From the cell containing the given text, extract its center point as (X, Y) coordinate. 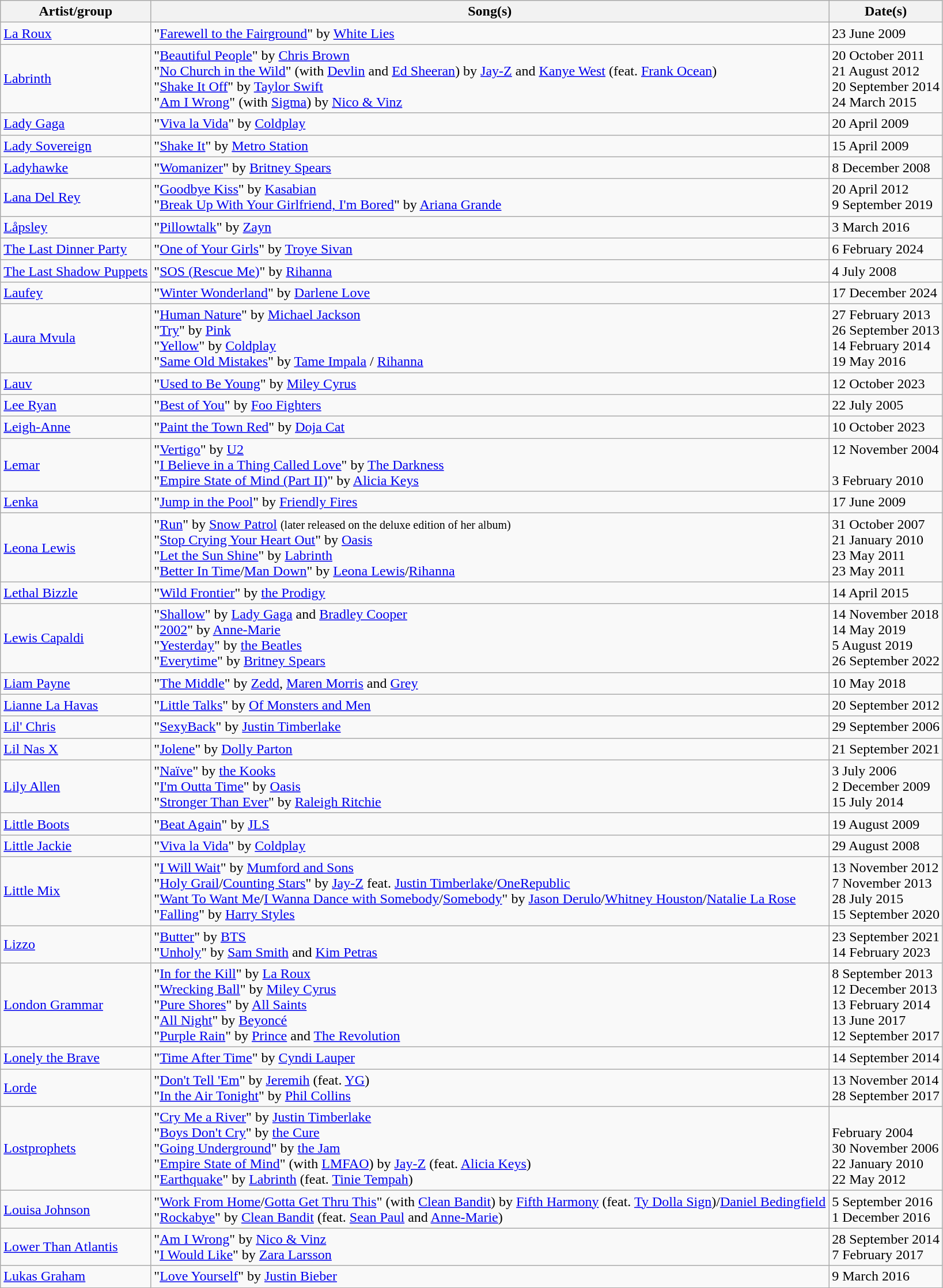
20 April 2009 (886, 124)
Liam Payne (76, 683)
10 October 2023 (886, 427)
"Vertigo" by U2 "I Believe in a Thing Called Love" by The Darkness"Empire State of Mind (Part II)" by Alicia Keys (490, 465)
Song(s) (490, 12)
"Shallow" by Lady Gaga and Bradley Cooper "2002" by Anne-Marie "Yesterday" by the Beatles "Everytime" by Britney Spears (490, 638)
"Little Talks" by Of Monsters and Men (490, 705)
12 November 20043 February 2010 (886, 465)
"Am I Wrong" by Nico & Vinz"I Would Like" by Zara Larsson (490, 1247)
12 October 2023 (886, 383)
"Butter" by BTS"Unholy" by Sam Smith and Kim Petras (490, 944)
14 November 201814 May 20195 August 2019 26 September 2022 (886, 638)
5 September 20161 December 2016 (886, 1210)
Lil Nas X (76, 749)
"Jolene" by Dolly Parton (490, 749)
Leona Lewis (76, 547)
23 September 202114 February 2023 (886, 944)
The Last Dinner Party (76, 249)
"Time After Time" by Cyndi Lauper (490, 1058)
"Winter Wonderland" by Darlene Love (490, 293)
Louisa Johnson (76, 1210)
La Roux (76, 33)
3 March 2016 (886, 227)
"Pillowtalk" by Zayn (490, 227)
14 September 2014 (886, 1058)
Lady Sovereign (76, 146)
17 June 2009 (886, 502)
22 July 2005 (886, 406)
Lostprophets (76, 1149)
Lorde (76, 1088)
"The Middle" by Zedd, Maren Morris and Grey (490, 683)
The Last Shadow Puppets (76, 271)
3 July 2006 2 December 200915 July 2014 (886, 786)
20 September 2012 (886, 705)
Lil' Chris (76, 727)
Ladyhawke (76, 168)
13 November 201428 September 2017 (886, 1088)
17 December 2024 (886, 293)
Laufey (76, 293)
Lana Del Rey (76, 197)
20 October 201121 August 201220 September 201424 March 2015 (886, 78)
Date(s) (886, 12)
"Best of You" by Foo Fighters (490, 406)
Lemar (76, 465)
31 October 200721 January 201023 May 201123 May 2011 (886, 547)
February 200430 November 200622 January 201022 May 2012 (886, 1149)
"SOS (Rescue Me)" by Rihanna (490, 271)
Lianne La Havas (76, 705)
10 May 2018 (886, 683)
"Womanizer" by Britney Spears (490, 168)
Lauv (76, 383)
8 September 201312 December 201313 February 201413 June 201712 September 2017 (886, 1005)
Artist/group (76, 12)
"Shake It" by Metro Station (490, 146)
13 November 20127 November 201328 July 201515 September 2020 (886, 891)
"In for the Kill" by La Roux"Wrecking Ball" by Miley Cyrus"Pure Shores" by All Saints"All Night" by Beyoncé"Purple Rain" by Prince and The Revolution (490, 1005)
Lenka (76, 502)
14 April 2015 (886, 593)
"Used to Be Young" by Miley Cyrus (490, 383)
Lonely the Brave (76, 1058)
Lily Allen (76, 786)
28 September 20147 February 2017 (886, 1247)
Låpsley (76, 227)
London Grammar (76, 1005)
29 September 2006 (886, 727)
"One of Your Girls" by Troye Sivan (490, 249)
6 February 2024 (886, 249)
Little Mix (76, 891)
29 August 2008 (886, 846)
"SexyBack" by Justin Timberlake (490, 727)
23 June 2009 (886, 33)
"Don't Tell 'Em" by Jeremih (feat. YG)"In the Air Tonight" by Phil Collins (490, 1088)
"Farewell to the Fairground" by White Lies (490, 33)
Lady Gaga (76, 124)
4 July 2008 (886, 271)
"Love Yourself" by Justin Bieber (490, 1276)
Lewis Capaldi (76, 638)
"Naïve" by the Kooks "I'm Outta Time" by Oasis"Stronger Than Ever" by Raleigh Ritchie (490, 786)
Laura Mvula (76, 338)
"Beat Again" by JLS (490, 824)
27 February 201326 September 201314 February 201419 May 2016 (886, 338)
Labrinth (76, 78)
20 April 2012 9 September 2019 (886, 197)
Lower Than Atlantis (76, 1247)
Leigh-Anne (76, 427)
15 April 2009 (886, 146)
"Goodbye Kiss" by Kasabian"Break Up With Your Girlfriend, I'm Bored" by Ariana Grande (490, 197)
21 September 2021 (886, 749)
Lukas Graham (76, 1276)
"Human Nature" by Michael Jackson"Try" by Pink"Yellow" by Coldplay"Same Old Mistakes" by Tame Impala / Rihanna (490, 338)
Lethal Bizzle (76, 593)
Little Boots (76, 824)
"Jump in the Pool" by Friendly Fires (490, 502)
9 March 2016 (886, 1276)
Lizzo (76, 944)
Little Jackie (76, 846)
"Paint the Town Red" by Doja Cat (490, 427)
Lee Ryan (76, 406)
19 August 2009 (886, 824)
8 December 2008 (886, 168)
"Wild Frontier" by the Prodigy (490, 593)
